Identify which cell holds the provided text, then report its [x, y] central coordinate. 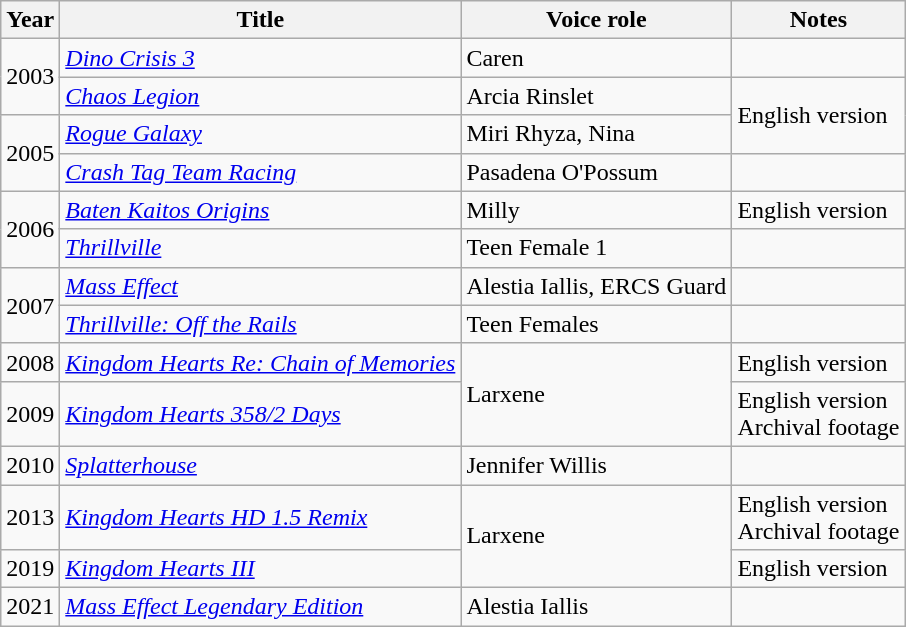
Thrillville: Off the Rails [260, 324]
Teen Females [596, 324]
2013 [30, 516]
Crash Tag Team Racing [260, 172]
Teen Female 1 [596, 248]
Splatterhouse [260, 465]
Mass Effect Legendary Edition [260, 607]
2021 [30, 607]
Mass Effect [260, 286]
2006 [30, 229]
Kingdom Hearts Re: Chain of Memories [260, 362]
Dino Crisis 3 [260, 58]
2003 [30, 77]
Rogue Galaxy [260, 134]
Jennifer Willis [596, 465]
Alestia Iallis, ERCS Guard [596, 286]
Chaos Legion [260, 96]
Year [30, 20]
Kingdom Hearts HD 1.5 Remix [260, 516]
Kingdom Hearts III [260, 569]
2019 [30, 569]
2005 [30, 153]
Thrillville [260, 248]
Miri Rhyza, Nina [596, 134]
Kingdom Hearts 358/2 Days [260, 414]
Arcia Rinslet [596, 96]
2009 [30, 414]
Baten Kaitos Origins [260, 210]
Pasadena O'Possum [596, 172]
2007 [30, 305]
Voice role [596, 20]
Caren [596, 58]
Title [260, 20]
Alestia Iallis [596, 607]
Milly [596, 210]
Notes [818, 20]
2010 [30, 465]
2008 [30, 362]
